Find where the given text appears and provide that cell's center as (x, y) coordinate. 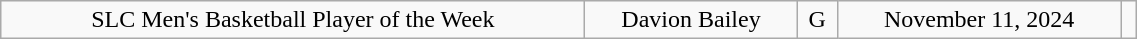
SLC Men's Basketball Player of the Week (293, 20)
Davion Bailey (691, 20)
G (817, 20)
November 11, 2024 (979, 20)
